Return the (x, y) coordinate for the center point of the cell that contains the specified text.  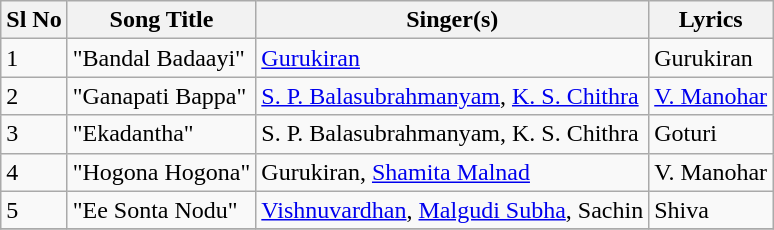
"Ganapati Bappa" (162, 96)
"Bandal Badaayi" (162, 58)
Song Title (162, 20)
Lyrics (711, 20)
Gurukiran, Shamita Malnad (452, 172)
5 (34, 210)
Goturi (711, 134)
2 (34, 96)
Shiva (711, 210)
4 (34, 172)
1 (34, 58)
"Ee Sonta Nodu" (162, 210)
Singer(s) (452, 20)
3 (34, 134)
"Ekadantha" (162, 134)
"Hogona Hogona" (162, 172)
Sl No (34, 20)
Vishnuvardhan, Malgudi Subha, Sachin (452, 210)
